Return the [X, Y] coordinate for the center point of the cell that contains the specified text.  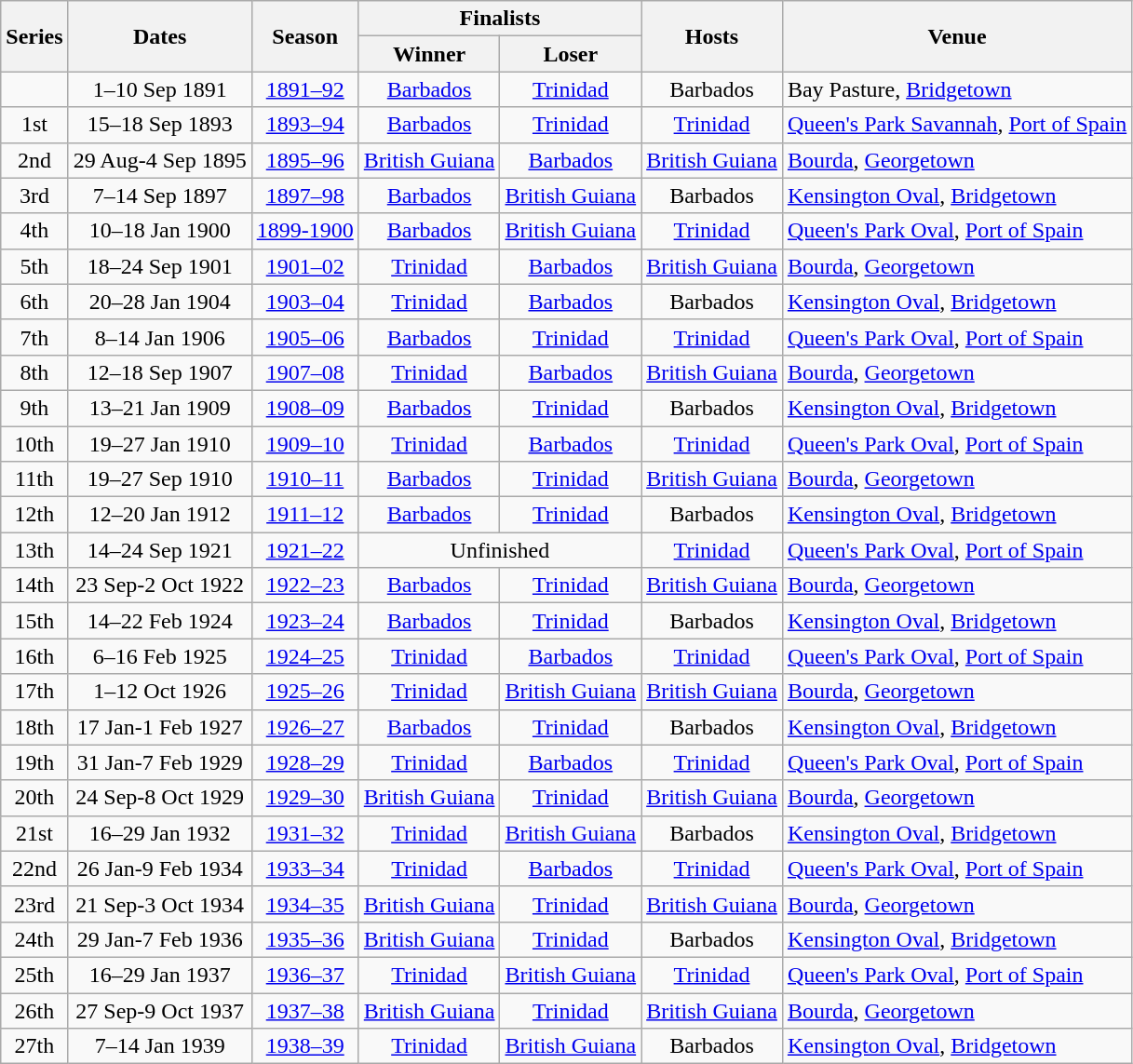
24th [34, 939]
15–18 Sep 1893 [160, 125]
17 Jan-1 Feb 1927 [160, 727]
4th [34, 231]
27th [34, 1046]
29 Aug-4 Sep 1895 [160, 160]
16–29 Jan 1932 [160, 833]
1922–23 [305, 586]
1929–30 [305, 798]
8th [34, 372]
20th [34, 798]
Dates [160, 36]
6th [34, 302]
25th [34, 975]
14th [34, 586]
7–14 Sep 1897 [160, 195]
29 Jan-7 Feb 1936 [160, 939]
14–24 Sep 1921 [160, 550]
Season [305, 36]
1931–32 [305, 833]
13th [34, 550]
1901–02 [305, 266]
19–27 Jan 1910 [160, 444]
16th [34, 656]
Finalists [499, 19]
19th [34, 762]
1897–98 [305, 195]
1937–38 [305, 1010]
Unfinished [499, 550]
21st [34, 833]
1903–04 [305, 302]
15th [34, 621]
31 Jan-7 Feb 1929 [160, 762]
6–16 Feb 1925 [160, 656]
12–18 Sep 1907 [160, 372]
Venue [957, 36]
7th [34, 337]
Loser [571, 54]
1921–22 [305, 550]
Hosts [712, 36]
12th [34, 515]
1911–12 [305, 515]
11th [34, 479]
Bay Pasture, Bridgetown [957, 89]
1st [34, 125]
27 Sep-9 Oct 1937 [160, 1010]
3rd [34, 195]
1905–06 [305, 337]
1891–92 [305, 89]
23rd [34, 904]
2nd [34, 160]
1910–11 [305, 479]
5th [34, 266]
1923–24 [305, 621]
1935–36 [305, 939]
18th [34, 727]
22nd [34, 869]
1–12 Oct 1926 [160, 692]
23 Sep-2 Oct 1922 [160, 586]
1933–34 [305, 869]
14–22 Feb 1924 [160, 621]
1938–39 [305, 1046]
9th [34, 408]
16–29 Jan 1937 [160, 975]
Series [34, 36]
26th [34, 1010]
18–24 Sep 1901 [160, 266]
1934–35 [305, 904]
10–18 Jan 1900 [160, 231]
1–10 Sep 1891 [160, 89]
1907–08 [305, 372]
Winner [429, 54]
1899-1900 [305, 231]
20–28 Jan 1904 [160, 302]
21 Sep-3 Oct 1934 [160, 904]
10th [34, 444]
1928–29 [305, 762]
8–14 Jan 1906 [160, 337]
1924–25 [305, 656]
19–27 Sep 1910 [160, 479]
12–20 Jan 1912 [160, 515]
17th [34, 692]
26 Jan-9 Feb 1934 [160, 869]
7–14 Jan 1939 [160, 1046]
1893–94 [305, 125]
1895–96 [305, 160]
13–21 Jan 1909 [160, 408]
24 Sep-8 Oct 1929 [160, 798]
1908–09 [305, 408]
1936–37 [305, 975]
1926–27 [305, 727]
1909–10 [305, 444]
Queen's Park Savannah, Port of Spain [957, 125]
1925–26 [305, 692]
